Search for the cell housing the specified text and yield its [x, y] center coordinate. 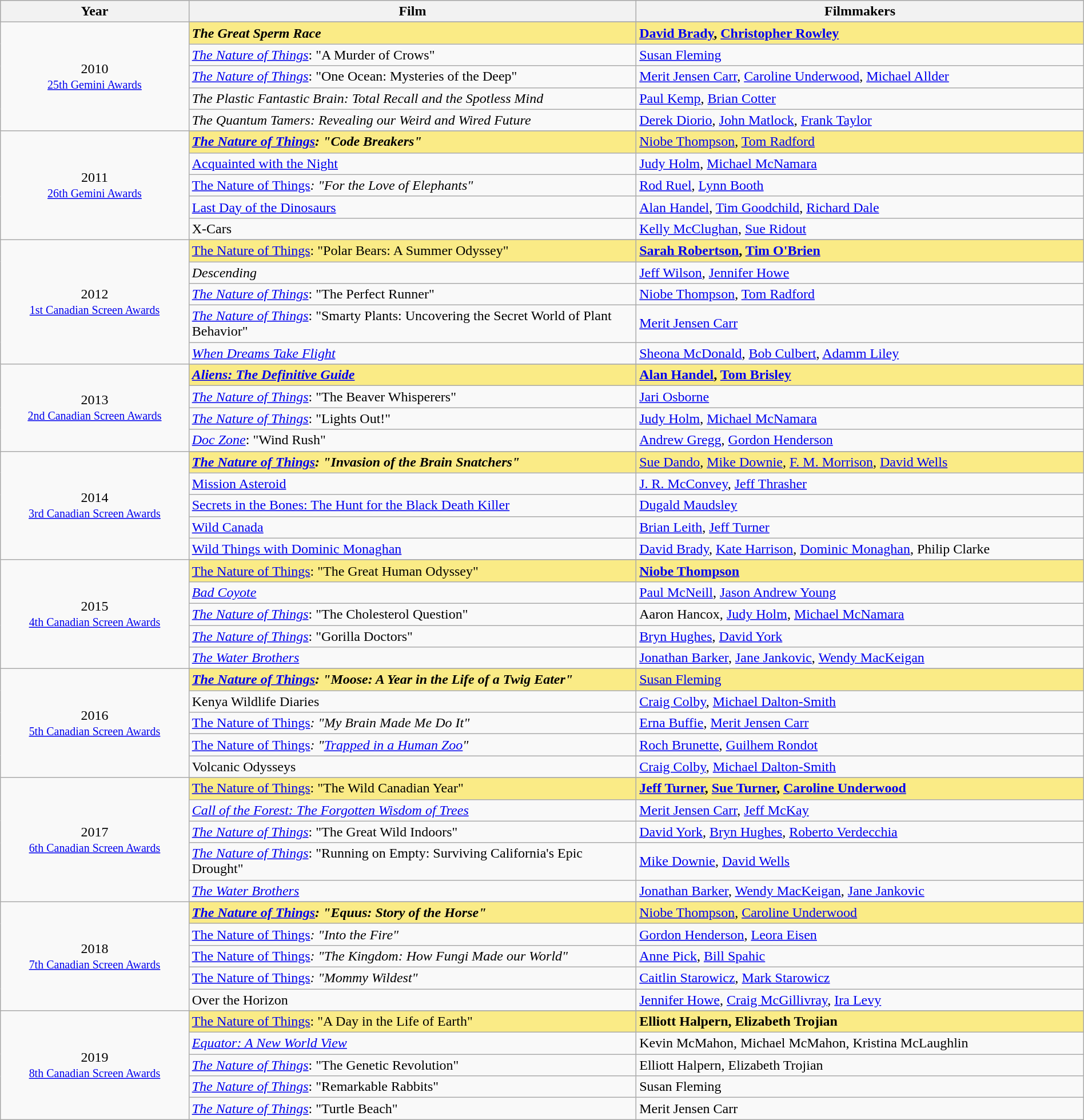
Jari Osborne [860, 397]
Acquainted with the Night [413, 164]
The Nature of Things: "One Ocean: Mysteries of the Deep" [413, 77]
Niobe Thompson [860, 571]
Last Day of the Dinosaurs [413, 207]
Secrets in the Bones: The Hunt for the Black Death Killer [413, 505]
Roch Brunette, Guilhem Rondot [860, 745]
The Nature of Things: "Remarkable Rabbits" [413, 1087]
2016 5th Canadian Screen Awards [95, 723]
The Nature of Things: "The Great Wild Indoors" [413, 832]
The Nature of Things: "A Day in the Life of Earth" [413, 1022]
The Nature of Things: "The Kingdom: How Fungi Made our World" [413, 956]
The Great Sperm Race [413, 33]
Jonathan Barker, Jane Jankovic, Wendy MacKeigan [860, 658]
Descending [413, 273]
The Nature of Things: "Moose: A Year in the Life of a Twig Eater" [413, 680]
Sarah Robertson, Tim O'Brien [860, 250]
Call of the Forest: The Forgotten Wisdom of Trees [413, 810]
The Nature of Things: "The Cholesterol Question" [413, 614]
J. R. McConvey, Jeff Thrasher [860, 484]
Kevin McMahon, Michael McMahon, Kristina McLaughlin [860, 1043]
The Nature of Things: "The Perfect Runner" [413, 294]
Wild Canada [413, 527]
Caitlin Starowicz, Mark Starowicz [860, 978]
The Nature of Things: "Equus: Story of the Horse" [413, 912]
The Nature of Things: "Turtle Beach" [413, 1109]
X-Cars [413, 229]
The Nature of Things: "Lights Out!" [413, 418]
Mike Downie, David Wells [860, 861]
2010 25th Gemini Awards [95, 77]
Andrew Gregg, Gordon Henderson [860, 440]
Sheona McDonald, Bob Culbert, Adamm Liley [860, 353]
2015 4th Canadian Screen Awards [95, 614]
The Nature of Things: "Trapped in a Human Zoo" [413, 745]
The Nature of Things: "The Beaver Whisperers" [413, 397]
David York, Bryn Hughes, Roberto Verdecchia [860, 832]
Wild Things with Dominic Monaghan [413, 549]
Paul McNeill, Jason Andrew Young [860, 592]
Rod Ruel, Lynn Booth [860, 185]
The Nature of Things: "Mommy Wildest" [413, 978]
The Nature of Things: "Code Breakers" [413, 142]
Paul Kemp, Brian Cotter [860, 98]
2017 6th Canadian Screen Awards [95, 839]
Over the Horizon [413, 1000]
Year [95, 11]
The Nature of Things: "The Genetic Revolution" [413, 1065]
Kenya Wildlife Diaries [413, 702]
Volcanic Odysseys [413, 767]
Bad Coyote [413, 592]
Derek Diorio, John Matlock, Frank Taylor [860, 120]
Niobe Thompson, Caroline Underwood [860, 912]
Sue Dando, Mike Downie, F. M. Morrison, David Wells [860, 462]
David Brady, Kate Harrison, Dominic Monaghan, Philip Clarke [860, 549]
2011 26th Gemini Awards [95, 185]
The Nature of Things: "Polar Bears: A Summer Odyssey" [413, 250]
2012 1st Canadian Screen Awards [95, 302]
2019 8th Canadian Screen Awards [95, 1065]
Jeff Turner, Sue Turner, Caroline Underwood [860, 788]
The Plastic Fantastic Brain: Total Recall and the Spotless Mind [413, 98]
Aaron Hancox, Judy Holm, Michael McNamara [860, 614]
Equator: A New World View [413, 1043]
When Dreams Take Flight [413, 353]
2013 2nd Canadian Screen Awards [95, 408]
The Nature of Things: "Running on Empty: Surviving California's Epic Drought" [413, 861]
Erna Buffie, Merit Jensen Carr [860, 723]
Merit Jensen Carr, Jeff McKay [860, 810]
The Quantum Tamers: Revealing our Weird and Wired Future [413, 120]
2014 3rd Canadian Screen Awards [95, 505]
Mission Asteroid [413, 484]
2018 7th Canadian Screen Awards [95, 956]
Filmmakers [860, 11]
Alan Handel, Tom Brisley [860, 375]
The Nature of Things: "The Great Human Odyssey" [413, 571]
The Nature of Things: "For the Love of Elephants" [413, 185]
Aliens: The Definitive Guide [413, 375]
Kelly McClughan, Sue Ridout [860, 229]
The Nature of Things: "Gorilla Doctors" [413, 636]
Jennifer Howe, Craig McGillivray, Ira Levy [860, 1000]
Brian Leith, Jeff Turner [860, 527]
The Nature of Things: "A Murder of Crows" [413, 55]
The Nature of Things: "The Wild Canadian Year" [413, 788]
Alan Handel, Tim Goodchild, Richard Dale [860, 207]
Dugald Maudsley [860, 505]
Bryn Hughes, David York [860, 636]
The Nature of Things: "My Brain Made Me Do It" [413, 723]
Jeff Wilson, Jennifer Howe [860, 273]
The Nature of Things: "Invasion of the Brain Snatchers" [413, 462]
David Brady, Christopher Rowley [860, 33]
Merit Jensen Carr, Caroline Underwood, Michael Allder [860, 77]
The Nature of Things: "Into the Fire" [413, 934]
Anne Pick, Bill Spahic [860, 956]
The Nature of Things: "Smarty Plants: Uncovering the Secret World of Plant Behavior" [413, 324]
Doc Zone: "Wind Rush" [413, 440]
Jonathan Barker, Wendy MacKeigan, Jane Jankovic [860, 891]
Gordon Henderson, Leora Eisen [860, 934]
Film [413, 11]
